Output the [x, y] coordinate of the center of the cell containing the given text.  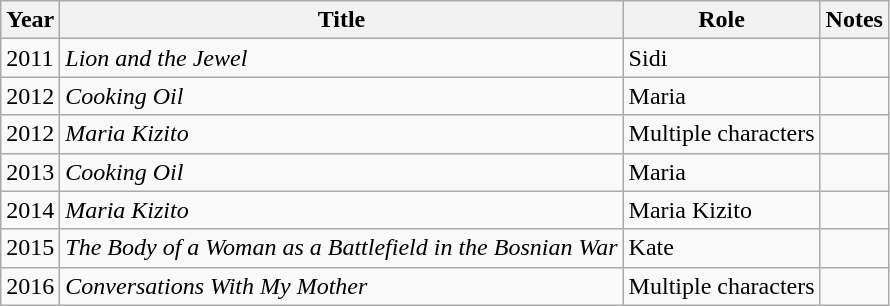
2016 [30, 286]
Year [30, 20]
Sidi [722, 58]
Lion and the Jewel [342, 58]
2011 [30, 58]
Kate [722, 248]
The Body of a Woman as a Battlefield in the Bosnian War [342, 248]
Role [722, 20]
2013 [30, 172]
Title [342, 20]
2015 [30, 248]
Conversations With My Mother [342, 286]
2014 [30, 210]
Notes [854, 20]
